Identify which cell holds the provided text, then report its [X, Y] central coordinate. 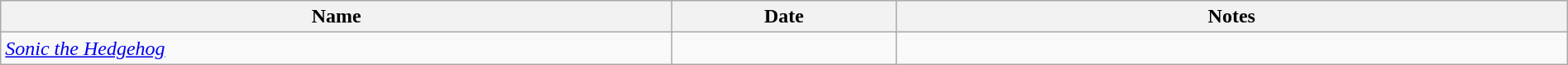
Date [784, 17]
Name [337, 17]
Sonic the Hedgehog [337, 48]
Notes [1231, 17]
